Extract the (x, y) coordinate from the center of the cell holding the provided text.  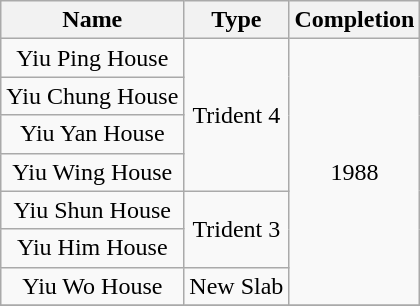
New Slab (236, 286)
Completion (354, 20)
Yiu Ping House (92, 58)
Yiu Wo House (92, 286)
Yiu Wing House (92, 172)
Trident 3 (236, 229)
Name (92, 20)
Yiu Him House (92, 248)
Type (236, 20)
1988 (354, 172)
Yiu Chung House (92, 96)
Yiu Yan House (92, 134)
Trident 4 (236, 115)
Yiu Shun House (92, 210)
